Return [X, Y] of the center of cell containing provided text 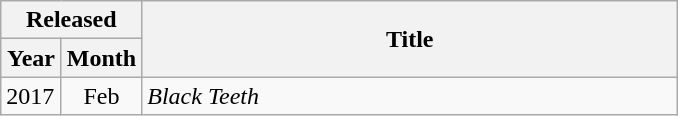
Black Teeth [410, 96]
Feb [101, 96]
Released [72, 20]
2017 [32, 96]
Year [32, 58]
Month [101, 58]
Title [410, 39]
